Capture the cell that displays the provided text and extract its (X, Y) central coordinate. 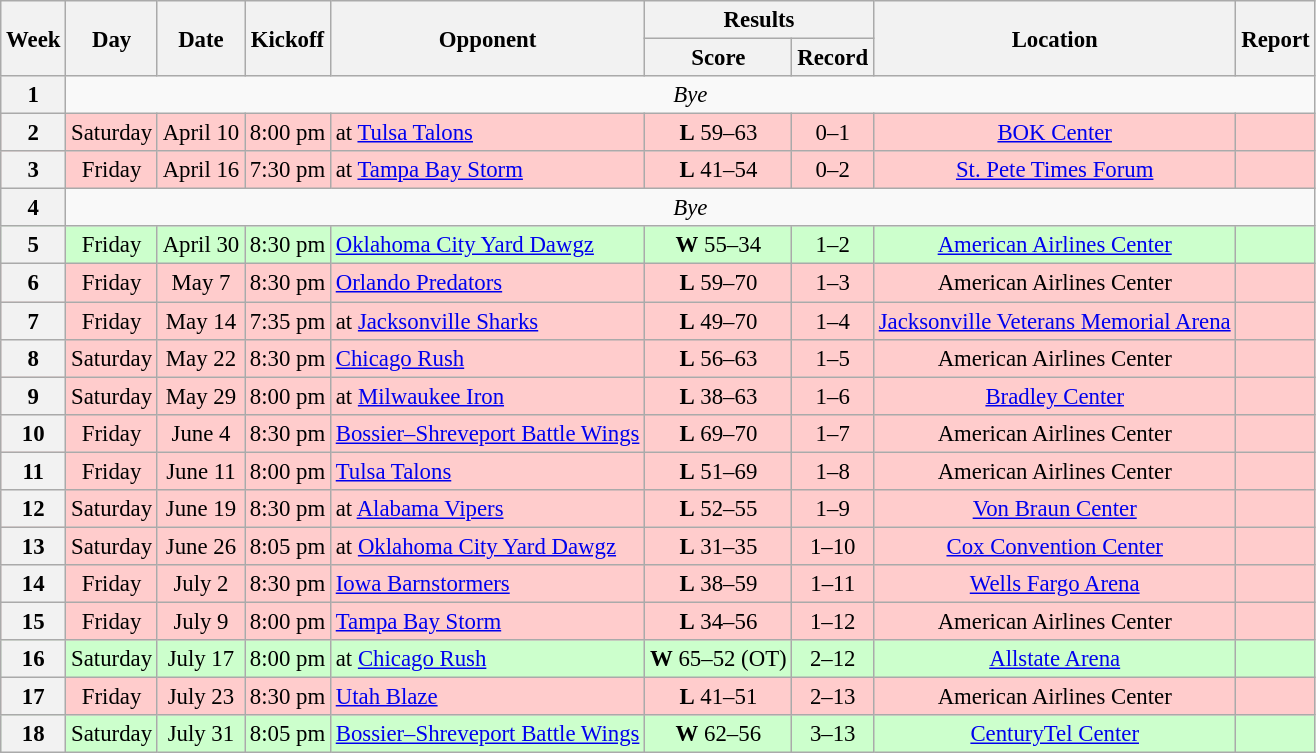
L 59–63 (718, 133)
1–6 (832, 396)
16 (34, 659)
1–12 (832, 621)
2 (34, 133)
1–4 (832, 321)
L 49–70 (718, 321)
May 14 (200, 321)
6 (34, 283)
at Tulsa Talons (487, 133)
July 2 (200, 584)
0–1 (832, 133)
1 (34, 95)
Jacksonville Veterans Memorial Arena (1054, 321)
18 (34, 734)
July 23 (200, 697)
7:30 pm (288, 170)
at Oklahoma City Yard Dawgz (487, 546)
14 (34, 584)
5 (34, 245)
at Jacksonville Sharks (487, 321)
8 (34, 358)
at Alabama Vipers (487, 509)
L 38–59 (718, 584)
St. Pete Times Forum (1054, 170)
Report (1276, 38)
12 (34, 509)
Allstate Arena (1054, 659)
1–9 (832, 509)
at Milwaukee Iron (487, 396)
Orlando Predators (487, 283)
Record (832, 58)
Kickoff (288, 38)
2–12 (832, 659)
July 9 (200, 621)
CenturyTel Center (1054, 734)
10 (34, 433)
June 26 (200, 546)
L 69–70 (718, 433)
1–8 (832, 471)
W 62–56 (718, 734)
May 22 (200, 358)
Cox Convention Center (1054, 546)
4 (34, 208)
L 31–35 (718, 546)
L 34–56 (718, 621)
L 51–69 (718, 471)
Tulsa Talons (487, 471)
2–13 (832, 697)
3 (34, 170)
15 (34, 621)
Chicago Rush (487, 358)
Tampa Bay Storm (487, 621)
1–3 (832, 283)
L 41–51 (718, 697)
9 (34, 396)
0–2 (832, 170)
April 16 (200, 170)
Date (200, 38)
7:35 pm (288, 321)
June 4 (200, 433)
L 52–55 (718, 509)
May 29 (200, 396)
7 (34, 321)
July 17 (200, 659)
Results (760, 20)
Wells Fargo Arena (1054, 584)
13 (34, 546)
W 65–52 (OT) (718, 659)
1–10 (832, 546)
1–7 (832, 433)
BOK Center (1054, 133)
L 38–63 (718, 396)
Iowa Barnstormers (487, 584)
Location (1054, 38)
Day (112, 38)
April 30 (200, 245)
1–5 (832, 358)
Von Braun Center (1054, 509)
Bradley Center (1054, 396)
at Tampa Bay Storm (487, 170)
Week (34, 38)
17 (34, 697)
April 10 (200, 133)
1–11 (832, 584)
at Chicago Rush (487, 659)
June 19 (200, 509)
July 31 (200, 734)
L 59–70 (718, 283)
June 11 (200, 471)
L 56–63 (718, 358)
3–13 (832, 734)
L 41–54 (718, 170)
Oklahoma City Yard Dawgz (487, 245)
Score (718, 58)
May 7 (200, 283)
1–2 (832, 245)
Utah Blaze (487, 697)
11 (34, 471)
Opponent (487, 38)
W 55–34 (718, 245)
